Determine the [x, y] coordinate at the center of the cell enclosing the given text.  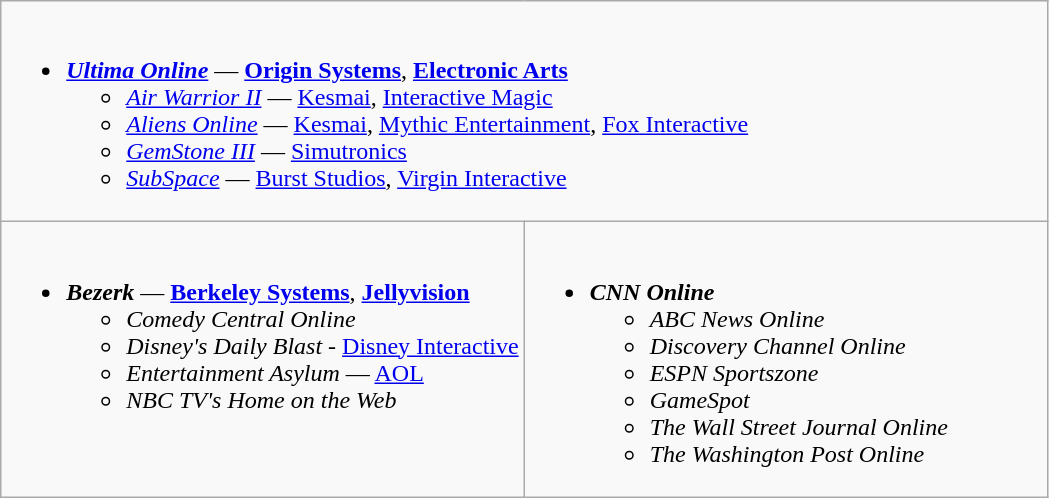
CNN OnlineABC News OnlineDiscovery Channel OnlineESPN SportszoneGameSpotThe Wall Street Journal OnlineThe Washington Post Online [786, 360]
